Capture the cell that displays the provided text and extract its [x, y] central coordinate. 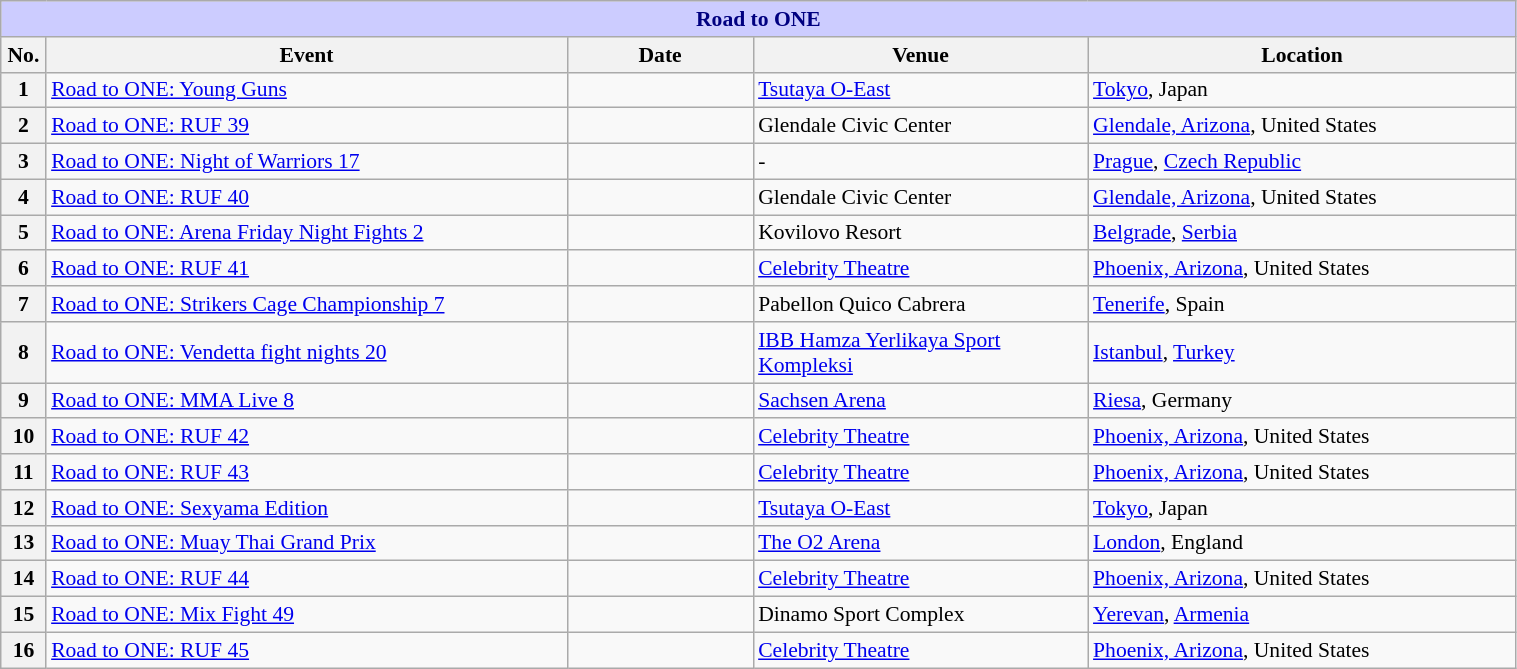
8 [24, 352]
- [920, 162]
Road to ONE: Young Guns [306, 90]
9 [24, 401]
Istanbul, Turkey [1302, 352]
Event [306, 55]
15 [24, 615]
Road to ONE: RUF 41 [306, 269]
Location [1302, 55]
11 [24, 472]
Prague, Czech Republic [1302, 162]
5 [24, 233]
Tenerife, Spain [1302, 304]
Road to ONE: RUF 44 [306, 579]
No. [24, 55]
Venue [920, 55]
London, England [1302, 543]
3 [24, 162]
12 [24, 508]
Road to ONE: RUF 45 [306, 650]
Sachsen Arena [920, 401]
10 [24, 437]
Road to ONE: Sexyama Edition [306, 508]
4 [24, 197]
Pabellon Quico Cabrera [920, 304]
Road to ONE: RUF 39 [306, 126]
Date [660, 55]
7 [24, 304]
IBB Hamza Yerlikaya Sport Kompleksi [920, 352]
Road to ONE: RUF 42 [306, 437]
Kovilovo Resort [920, 233]
6 [24, 269]
Road to ONE: RUF 43 [306, 472]
Dinamo Sport Complex [920, 615]
13 [24, 543]
Road to ONE [758, 19]
Riesa, Germany [1302, 401]
Road to ONE: Night of Warriors 17 [306, 162]
14 [24, 579]
Road to ONE: Mix Fight 49 [306, 615]
Road to ONE: Arena Friday Night Fights 2 [306, 233]
The O2 Arena [920, 543]
Belgrade, Serbia [1302, 233]
Yerevan, Armenia [1302, 615]
1 [24, 90]
Road to ONE: Muay Thai Grand Prix [306, 543]
Road to ONE: MMA Live 8 [306, 401]
2 [24, 126]
16 [24, 650]
Road to ONE: Strikers Cage Championship 7 [306, 304]
Road to ONE: RUF 40 [306, 197]
Road to ONE: Vendetta fight nights 20 [306, 352]
